Find where the given text appears and provide that cell's center as [x, y] coordinate. 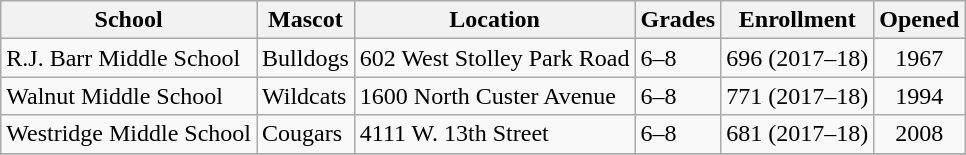
602 West Stolley Park Road [494, 58]
1600 North Custer Avenue [494, 96]
Westridge Middle School [129, 134]
771 (2017–18) [798, 96]
1967 [920, 58]
696 (2017–18) [798, 58]
Location [494, 20]
681 (2017–18) [798, 134]
R.J. Barr Middle School [129, 58]
Wildcats [306, 96]
1994 [920, 96]
Cougars [306, 134]
Mascot [306, 20]
Opened [920, 20]
School [129, 20]
2008 [920, 134]
Walnut Middle School [129, 96]
Grades [678, 20]
Enrollment [798, 20]
4111 W. 13th Street [494, 134]
Bulldogs [306, 58]
